Extract the (X, Y) coordinate from the center of the cell holding the provided text.  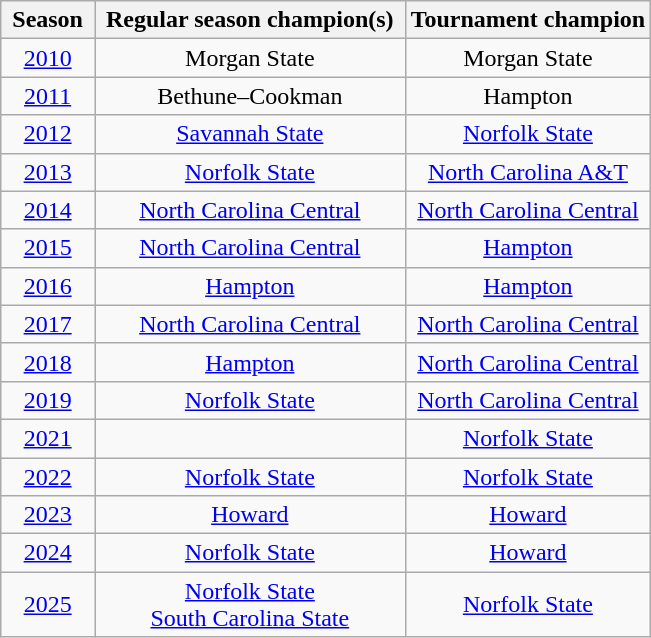
Savannah State (250, 134)
Norfolk StateSouth Carolina State (250, 604)
2015 (48, 248)
Bethune–Cookman (250, 96)
2011 (48, 96)
2010 (48, 58)
2024 (48, 553)
2017 (48, 324)
2014 (48, 210)
2025 (48, 604)
2018 (48, 362)
Season (48, 20)
2012 (48, 134)
Regular season champion(s) (250, 20)
Tournament champion (528, 20)
2022 (48, 477)
2021 (48, 438)
2016 (48, 286)
North Carolina A&T (528, 172)
2023 (48, 515)
2019 (48, 400)
2013 (48, 172)
